From the cell containing the given text, extract its center point as [X, Y] coordinate. 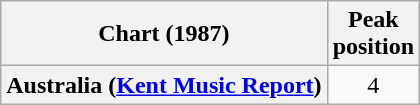
4 [373, 85]
Australia (Kent Music Report) [164, 85]
Peakposition [373, 34]
Chart (1987) [164, 34]
